Return the (x, y) coordinate for the center point of the cell that contains the specified text.  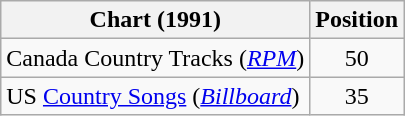
Canada Country Tracks (RPM) (156, 58)
35 (357, 96)
Chart (1991) (156, 20)
US Country Songs (Billboard) (156, 96)
Position (357, 20)
50 (357, 58)
